Capture the cell that displays the provided text and extract its (x, y) central coordinate. 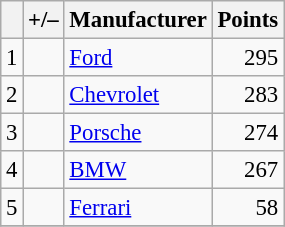
BMW (138, 170)
+/– (44, 20)
Manufacturer (138, 20)
5 (12, 208)
Ferrari (138, 208)
2 (12, 95)
267 (248, 170)
295 (248, 58)
1 (12, 58)
Points (248, 20)
4 (12, 170)
283 (248, 95)
Porsche (138, 133)
58 (248, 208)
Ford (138, 58)
Chevrolet (138, 95)
274 (248, 133)
3 (12, 133)
